Pinpoint the cell where the given text exists, returning its [X, Y] midpoint coordinate. 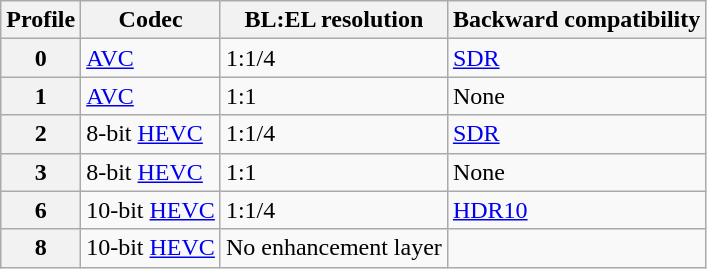
0 [41, 58]
No enhancement layer [334, 248]
6 [41, 210]
3 [41, 172]
1 [41, 96]
2 [41, 134]
Profile [41, 20]
Codec [151, 20]
Backward compatibility [576, 20]
8 [41, 248]
HDR10 [576, 210]
BL:EL resolution [334, 20]
